Return the (X, Y) coordinate for the center point of the cell that contains the specified text.  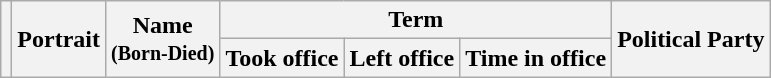
Term (416, 20)
Left office (402, 58)
Name(Born-Died) (162, 39)
Took office (282, 58)
Time in office (536, 58)
Portrait (59, 39)
Political Party (691, 39)
